Locate the cell with the specified text and output its [x, y] center coordinate. 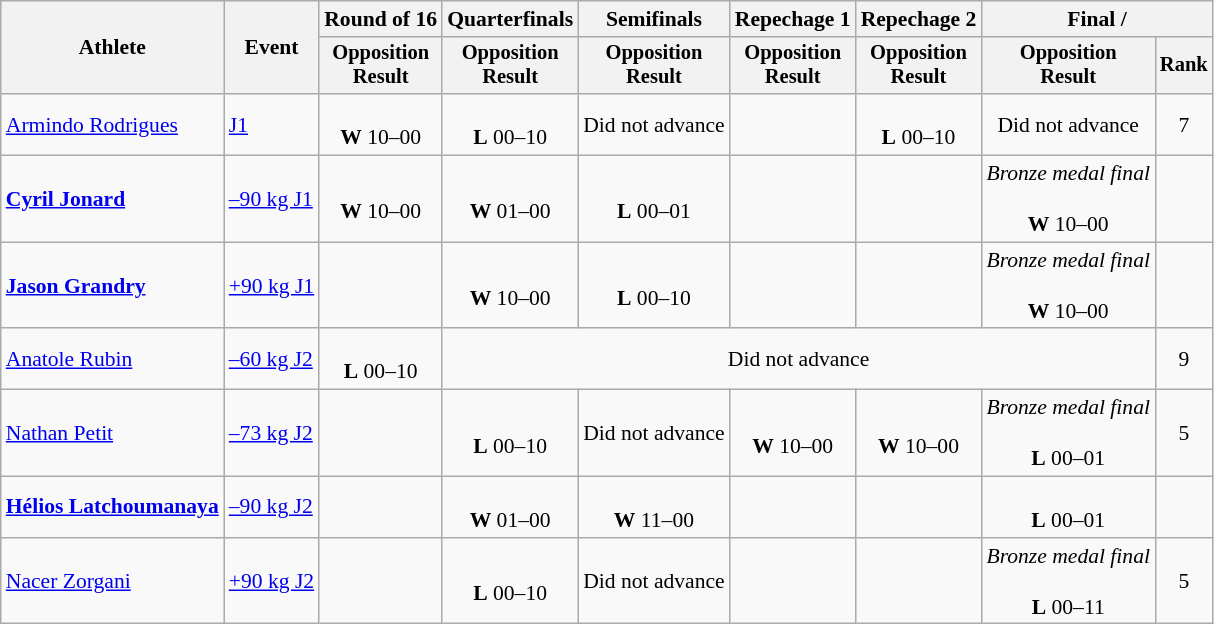
+90 kg J1 [272, 286]
Event [272, 48]
Quarterfinals [510, 19]
Bronze medal finalL 00–01 [1068, 434]
7 [1184, 124]
–90 kg J1 [272, 200]
9 [1184, 360]
W 11–00 [654, 508]
Hélios Latchoumanaya [112, 508]
Nathan Petit [112, 434]
Repechage 1 [793, 19]
Final / [1096, 19]
Cyril Jonard [112, 200]
Anatole Rubin [112, 360]
Armindo Rodrigues [112, 124]
Semifinals [654, 19]
J1 [272, 124]
Repechage 2 [919, 19]
5 [1184, 434]
–73 kg J2 [272, 434]
Athlete [112, 48]
–60 kg J2 [272, 360]
Round of 16 [380, 19]
Rank [1184, 66]
–90 kg J2 [272, 508]
Jason Grandry [112, 286]
